Capture the cell that displays the provided text and extract its (X, Y) central coordinate. 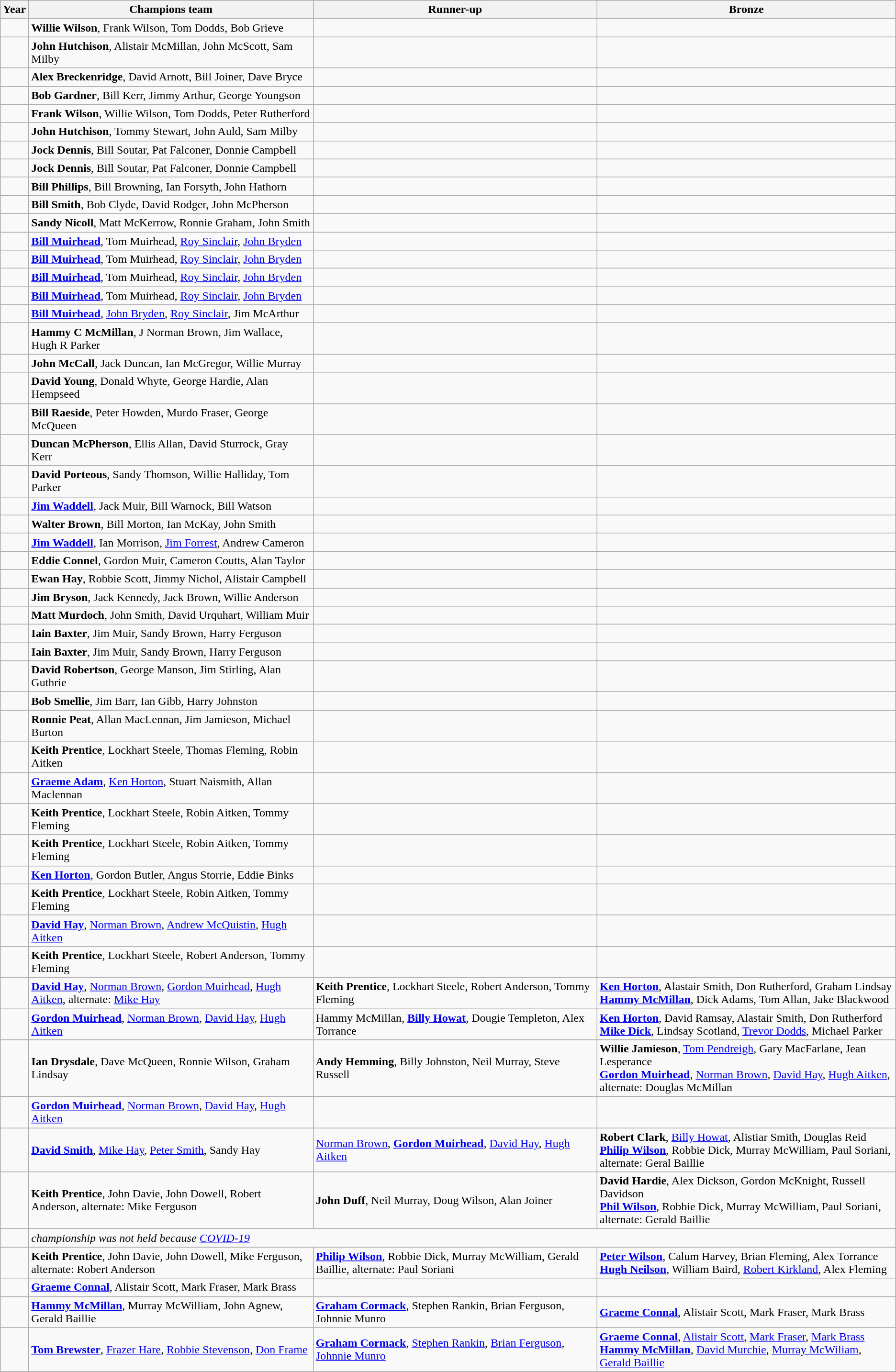
Willie Wilson, Frank Wilson, Tom Dodds, Bob Grieve (171, 28)
David Hardie, Alex Dickson, Gordon McKnight, Russell DavidsonPhil Wilson, Robbie Dick, Murray McWilliam, Paul Soriani, alternate: Gerald Baillie (746, 1200)
Hammy McMillan, Billy Howat, Dougie Templeton, Alex Torrance (455, 1024)
Year (14, 10)
Peter Wilson, Calum Harvey, Brian Fleming, Alex TorranceHugh Neilson, William Baird, Robert Kirkland, Alex Fleming (746, 1262)
Jim Bryson, Jack Kennedy, Jack Brown, Willie Anderson (171, 597)
Bronze (746, 10)
David Smith, Mike Hay, Peter Smith, Sandy Hay (171, 1150)
Alex Breckenridge, David Arnott, Bill Joiner, Dave Bryce (171, 77)
David Hay, Norman Brown, Andrew McQuistin, Hugh Aitken (171, 930)
Andy Hemming, Billy Johnston, Neil Murray, Steve Russell (455, 1068)
David Young, Donald Whyte, George Hardie, Alan Hempseed (171, 388)
Bill Smith, Bob Clyde, David Rodger, John McPherson (171, 204)
John Duff, Neil Murray, Doug Wilson, Alan Joiner (455, 1200)
John Hutchison, Alistair McMillan, John McScott, Sam Milby (171, 53)
championship was not held because COVID-19 (462, 1238)
David Robertson, George Manson, Jim Stirling, Alan Guthrie (171, 677)
Philip Wilson, Robbie Dick, Murray McWilliam, Gerald Baillie, alternate: Paul Soriani (455, 1262)
Ian Drysdale, Dave McQueen, Ronnie Wilson, Graham Lindsay (171, 1068)
Walter Brown, Bill Morton, Ian McKay, John Smith (171, 524)
Graeme Adam, Ken Horton, Stuart Naismith, Allan Maclennan (171, 788)
Jim Waddell, Jack Muir, Bill Warnock, Bill Watson (171, 506)
John Hutchison, Tommy Stewart, John Auld, Sam Milby (171, 132)
Bill Muirhead, John Bryden, Roy Sinclair, Jim McArthur (171, 314)
Norman Brown, Gordon Muirhead, David Hay, Hugh Aitken (455, 1150)
Eddie Connel, Gordon Muir, Cameron Coutts, Alan Taylor (171, 560)
Ken Horton, David Ramsay, Alastair Smith, Don RutherfordMike Dick, Lindsay Scotland, Trevor Dodds, Michael Parker (746, 1024)
Willie Jamieson, Tom Pendreigh, Gary MacFarlane, Jean LesperanceGordon Muirhead, Norman Brown, David Hay, Hugh Aitken, alternate: Douglas McMillan (746, 1068)
Ken Horton, Gordon Butler, Angus Storrie, Eddie Binks (171, 875)
Bob Smellie, Jim Barr, Ian Gibb, Harry Johnston (171, 701)
John McCall, Jack Duncan, Ian McGregor, Willie Murray (171, 363)
Bill Phillips, Bill Browning, Ian Forsyth, John Hathorn (171, 186)
Keith Prentice, Lockhart Steele, Thomas Fleming, Robin Aitken (171, 757)
Keith Prentice, John Davie, John Dowell, Mike Ferguson, alternate: Robert Anderson (171, 1262)
Robert Clark, Billy Howat, Alistiar Smith, Douglas ReidPhilip Wilson, Robbie Dick, Murray McWilliam, Paul Soriani, alternate: Geral Baillie (746, 1150)
Sandy Nicoll, Matt McKerrow, Ronnie Graham, John Smith (171, 223)
Matt Murdoch, John Smith, David Urquhart, William Muir (171, 615)
Graeme Connal, Alistair Scott, Mark Fraser, Mark BrassHammy McMillan, David Murchie, Murray McWiliam, Gerald Baillie (746, 1350)
Runner-up (455, 10)
Bob Gardner, Bill Kerr, Jimmy Arthur, George Youngson (171, 95)
Jim Waddell, Ian Morrison, Jim Forrest, Andrew Cameron (171, 542)
Ken Horton, Alastair Smith, Don Rutherford, Graham LindsayHammy McMillan, Dick Adams, Tom Allan, Jake Blackwood (746, 993)
Ronnie Peat, Allan MacLennan, Jim Jamieson, Michael Burton (171, 725)
Hammy C McMillan, J Norman Brown, Jim Wallace, Hugh R Parker (171, 339)
Bill Raeside, Peter Howden, Murdo Fraser, George McQueen (171, 419)
David Hay, Norman Brown, Gordon Muirhead, Hugh Aitken, alternate: Mike Hay (171, 993)
Hammy McMillan, Murray McWilliam, John Agnew, Gerald Baillie (171, 1312)
Ewan Hay, Robbie Scott, Jimmy Nichol, Alistair Campbell (171, 579)
Tom Brewster, Frazer Hare, Robbie Stevenson, Don Frame (171, 1350)
Duncan McPherson, Ellis Allan, David Sturrock, Gray Kerr (171, 450)
Frank Wilson, Willie Wilson, Tom Dodds, Peter Rutherford (171, 113)
Keith Prentice, John Davie, John Dowell, Robert Anderson, alternate: Mike Ferguson (171, 1200)
Champions team (171, 10)
David Porteous, Sandy Thomson, Willie Halliday, Tom Parker (171, 481)
